Locate the cell with the specified text and output its (x, y) center coordinate. 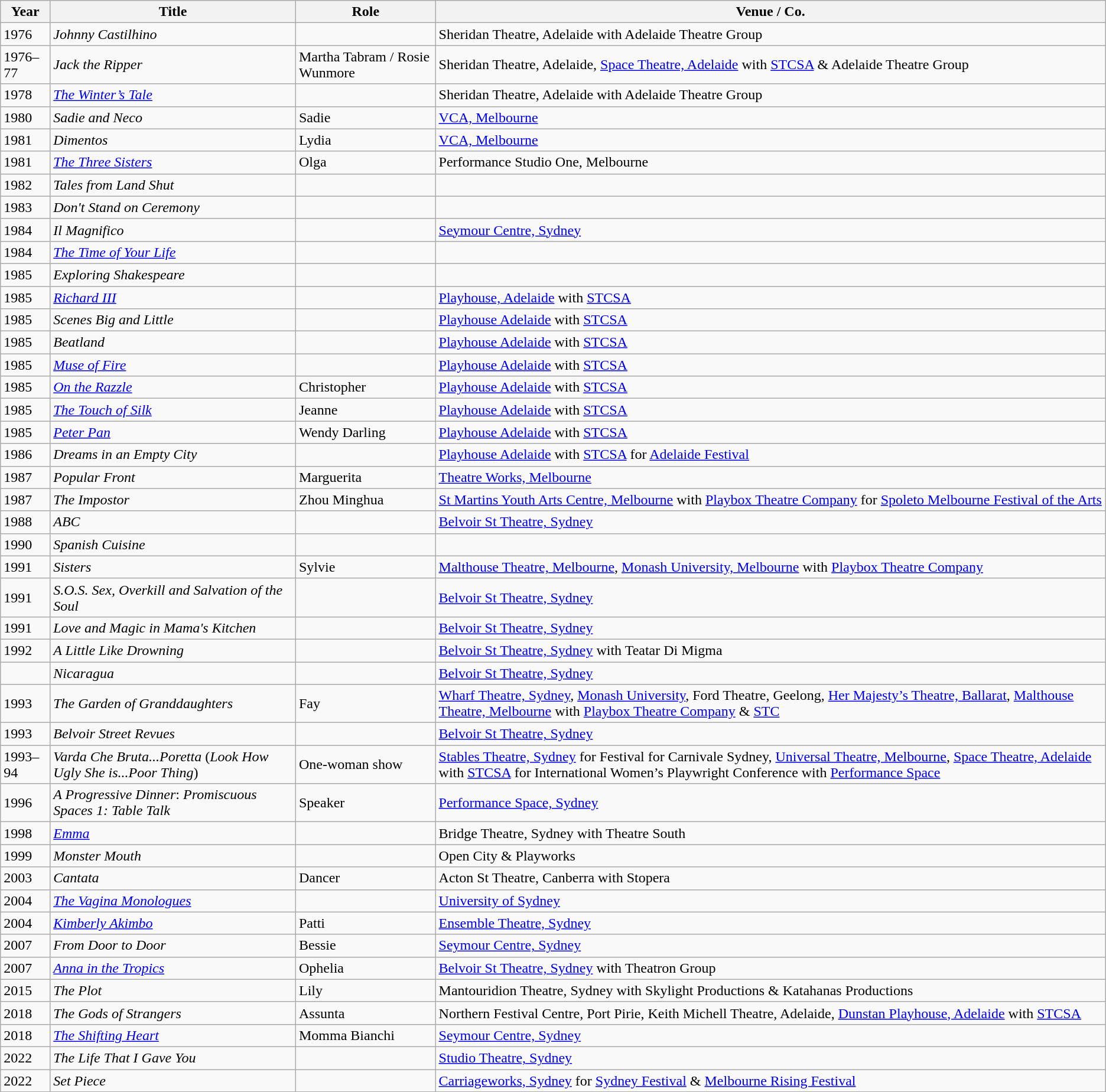
One-woman show (365, 764)
Emma (173, 833)
Johnny Castilhino (173, 34)
S.O.S. Sex, Overkill and Salvation of the Soul (173, 598)
Dimentos (173, 140)
Wendy Darling (365, 432)
Christopher (365, 387)
Belvoir Street Revues (173, 734)
Popular Front (173, 477)
Dreams in an Empty City (173, 455)
Speaker (365, 803)
Jeanne (365, 410)
1990 (25, 545)
Don't Stand on Ceremony (173, 207)
Performance Space, Sydney (770, 803)
Malthouse Theatre, Melbourne, Monash University, Melbourne with Playbox Theatre Company (770, 567)
Lydia (365, 140)
1976 (25, 34)
Role (365, 12)
1976–77 (25, 65)
Playhouse Adelaide with STCSA for Adelaide Festival (770, 455)
Ophelia (365, 968)
Olga (365, 162)
Sadie (365, 118)
The Three Sisters (173, 162)
Exploring Shakespeare (173, 275)
The Touch of Silk (173, 410)
Zhou Minghua (365, 500)
Muse of Fire (173, 365)
Il Magnifico (173, 230)
Love and Magic in Mama's Kitchen (173, 628)
Peter Pan (173, 432)
Momma Bianchi (365, 1035)
ABC (173, 522)
Sadie and Neco (173, 118)
Carriageworks, Sydney for Sydney Festival & Melbourne Rising Festival (770, 1080)
The Garden of Granddaughters (173, 704)
1996 (25, 803)
2015 (25, 990)
Bridge Theatre, Sydney with Theatre South (770, 833)
The Impostor (173, 500)
Open City & Playworks (770, 856)
Cantata (173, 878)
Varda Che Bruta...Poretta (Look How Ugly She is...Poor Thing) (173, 764)
Belvoir St Theatre, Sydney with Theatron Group (770, 968)
Anna in the Tropics (173, 968)
On the Razzle (173, 387)
The Vagina Monologues (173, 901)
Marguerita (365, 477)
Lily (365, 990)
1986 (25, 455)
Belvoir St Theatre, Sydney with Teatar Di Migma (770, 650)
From Door to Door (173, 946)
University of Sydney (770, 901)
Fay (365, 704)
The Gods of Strangers (173, 1013)
Kimberly Akimbo (173, 923)
1992 (25, 650)
Title (173, 12)
Richard III (173, 297)
Theatre Works, Melbourne (770, 477)
The Time of Your Life (173, 252)
Spanish Cuisine (173, 545)
2003 (25, 878)
Bessie (365, 946)
The Shifting Heart (173, 1035)
Monster Mouth (173, 856)
1983 (25, 207)
The Life That I Gave You (173, 1058)
Studio Theatre, Sydney (770, 1058)
Sheridan Theatre, Adelaide, Space Theatre, Adelaide with STCSA & Adelaide Theatre Group (770, 65)
Martha Tabram / Rosie Wunmore (365, 65)
Tales from Land Shut (173, 185)
Year (25, 12)
The Winter’s Tale (173, 95)
A Little Like Drowning (173, 650)
Venue / Co. (770, 12)
1980 (25, 118)
St Martins Youth Arts Centre, Melbourne with Playbox Theatre Company for Spoleto Melbourne Festival of the Arts (770, 500)
Scenes Big and Little (173, 320)
Set Piece (173, 1080)
Nicaragua (173, 673)
1998 (25, 833)
Northern Festival Centre, Port Pirie, Keith Michell Theatre, Adelaide, Dunstan Playhouse, Adelaide with STCSA (770, 1013)
1988 (25, 522)
1982 (25, 185)
1999 (25, 856)
Dancer (365, 878)
Patti (365, 923)
Jack the Ripper (173, 65)
Beatland (173, 343)
1978 (25, 95)
Assunta (365, 1013)
Sisters (173, 567)
A Progressive Dinner: Promiscuous Spaces 1: Table Talk (173, 803)
The Plot (173, 990)
Sylvie (365, 567)
Performance Studio One, Melbourne (770, 162)
Acton St Theatre, Canberra with Stopera (770, 878)
1993–94 (25, 764)
Playhouse, Adelaide with STCSA (770, 297)
Mantouridion Theatre, Sydney with Skylight Productions & Katahanas Productions (770, 990)
Ensemble Theatre, Sydney (770, 923)
